Output the [x, y] coordinate of the center of the cell containing the given text.  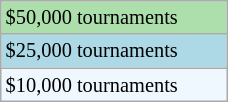
$25,000 tournaments [114, 51]
$50,000 tournaments [114, 17]
$10,000 tournaments [114, 85]
